From the cell containing the given text, extract its center point as (x, y) coordinate. 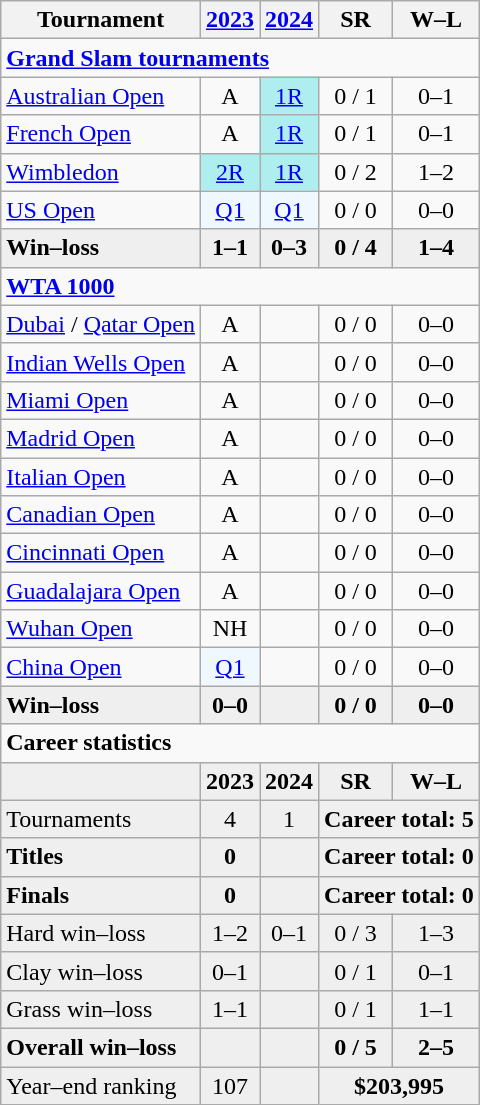
Wimbledon (101, 172)
Clay win–loss (101, 971)
Australian Open (101, 96)
Grand Slam tournaments (240, 58)
1–3 (436, 933)
Indian Wells Open (101, 362)
2R (230, 172)
Career total: 5 (400, 819)
French Open (101, 134)
Tournament (101, 20)
2–5 (436, 1047)
Finals (101, 895)
0 / 2 (356, 172)
China Open (101, 667)
Career statistics (240, 743)
$203,995 (400, 1085)
0 / 4 (356, 248)
Madrid Open (101, 438)
NH (230, 629)
0 / 5 (356, 1047)
Italian Open (101, 477)
Titles (101, 857)
Overall win–loss (101, 1047)
WTA 1000 (240, 286)
Hard win–loss (101, 933)
Miami Open (101, 400)
0 / 3 (356, 933)
Grass win–loss (101, 1009)
Year–end ranking (101, 1085)
1 (290, 819)
Guadalajara Open (101, 591)
US Open (101, 210)
1–4 (436, 248)
Canadian Open (101, 515)
Cincinnati Open (101, 553)
4 (230, 819)
Wuhan Open (101, 629)
Tournaments (101, 819)
107 (230, 1085)
0–3 (290, 248)
Dubai / Qatar Open (101, 324)
